Return (X, Y) of the center of cell containing provided text 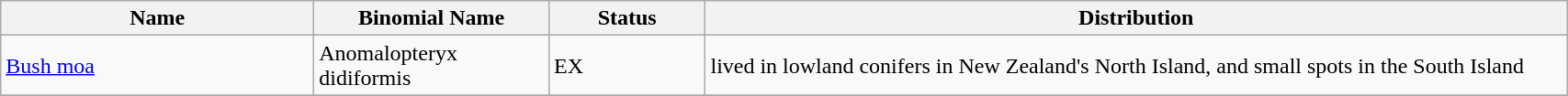
Distribution (1136, 18)
Bush moa (158, 66)
EX (626, 66)
Binomial Name (432, 18)
Status (626, 18)
lived in lowland conifers in New Zealand's North Island, and small spots in the South Island (1136, 66)
Anomalopteryx didiformis (432, 66)
Name (158, 18)
